Scan for the cell matching the given text and deliver its [X, Y] coordinate at center. 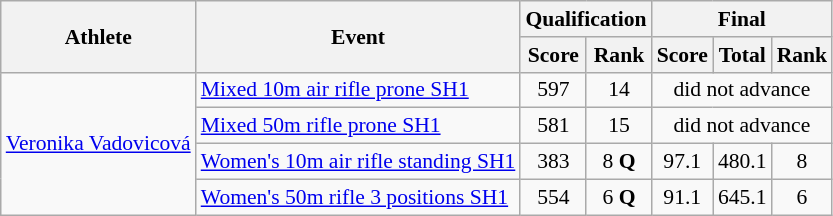
97.1 [682, 162]
581 [553, 126]
91.1 [682, 197]
Women's 10m air rifle standing SH1 [358, 162]
Mixed 50m rifle prone SH1 [358, 126]
645.1 [742, 197]
480.1 [742, 162]
Total [742, 55]
14 [618, 90]
Final [742, 19]
597 [553, 90]
Veronika Vadovicová [98, 143]
554 [553, 197]
6 [802, 197]
8 [802, 162]
6 Q [618, 197]
15 [618, 126]
Mixed 10m air rifle prone SH1 [358, 90]
Athlete [98, 36]
Event [358, 36]
Women's 50m rifle 3 positions SH1 [358, 197]
Qualification [586, 19]
8 Q [618, 162]
383 [553, 162]
